Capture the cell that displays the provided text and extract its [X, Y] central coordinate. 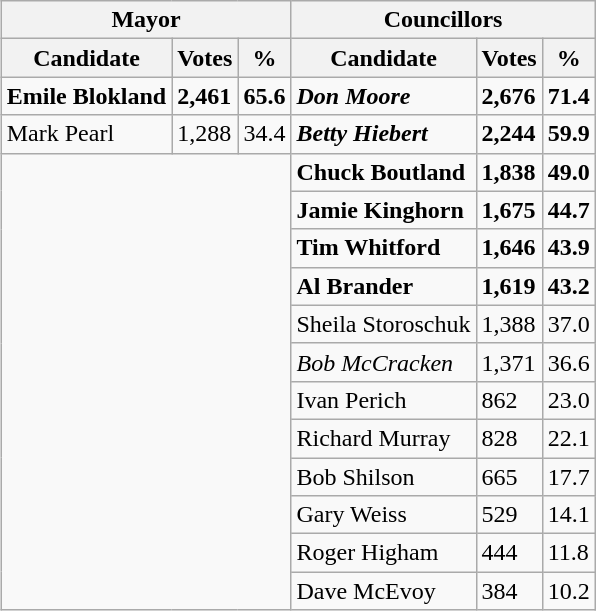
2,244 [509, 134]
10.2 [568, 591]
14.1 [568, 515]
71.4 [568, 96]
2,676 [509, 96]
1,288 [205, 134]
Tim Whitford [384, 248]
49.0 [568, 172]
Sheila Storoschuk [384, 324]
1,838 [509, 172]
1,646 [509, 248]
1,371 [509, 362]
Don Moore [384, 96]
Dave McEvoy [384, 591]
828 [509, 438]
59.9 [568, 134]
Bob Shilson [384, 477]
Richard Murray [384, 438]
34.4 [264, 134]
665 [509, 477]
Bob McCracken [384, 362]
Councillors [443, 20]
Betty Hiebert [384, 134]
23.0 [568, 400]
Chuck Boutland [384, 172]
44.7 [568, 210]
Ivan Perich [384, 400]
Mark Pearl [86, 134]
1,675 [509, 210]
Gary Weiss [384, 515]
Al Brander [384, 286]
1,619 [509, 286]
11.8 [568, 553]
384 [509, 591]
1,388 [509, 324]
43.2 [568, 286]
22.1 [568, 438]
17.7 [568, 477]
36.6 [568, 362]
Emile Blokland [86, 96]
43.9 [568, 248]
Roger Higham [384, 553]
529 [509, 515]
444 [509, 553]
37.0 [568, 324]
2,461 [205, 96]
Mayor [146, 20]
65.6 [264, 96]
Jamie Kinghorn [384, 210]
862 [509, 400]
